Return the [X, Y] coordinate for the center point of the cell that contains the specified text.  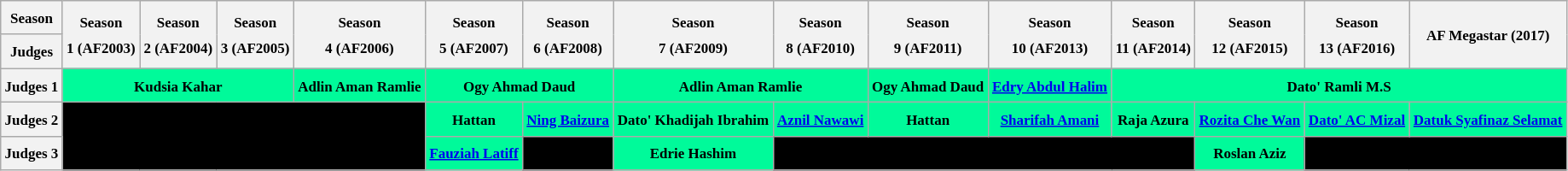
Season 7 (AF2009) [693, 34]
Dato' Khadijah Ibrahim [693, 119]
Season13 (AF2016) [1356, 34]
Aznil Nawawi [821, 119]
Kudsia Kahar [177, 85]
Judges 3 [32, 153]
Season [32, 17]
Season 2 (AF2004) [178, 34]
Season 3 (AF2005) [255, 34]
Dato' Ramli M.S [1339, 85]
Season 5 (AF2007) [473, 34]
Judges 2 [32, 119]
Datuk Syafinaz Selamat [1488, 119]
Rozita Che Wan [1250, 119]
Fauziah Latiff [473, 153]
Sharifah Amani [1049, 119]
Season 9 (AF2011) [928, 34]
Season 6 (AF2008) [567, 34]
Dato' AC Mizal [1356, 119]
Season 1 (AF2003) [101, 34]
Season 4 (AF2006) [359, 34]
Edrie Hashim [693, 153]
Season 12 (AF2015) [1250, 34]
Season 11 (AF2014) [1153, 34]
Season 10 (AF2013) [1049, 34]
AF Megastar (2017) [1488, 34]
Judges [32, 51]
Edry Abdul Halim [1049, 85]
Roslan Aziz [1250, 153]
Judges 1 [32, 85]
Ning Baizura [567, 119]
Season 8 (AF2010) [821, 34]
Raja Azura [1153, 119]
